Return the [X, Y] coordinate for the center point of the cell that contains the specified text.  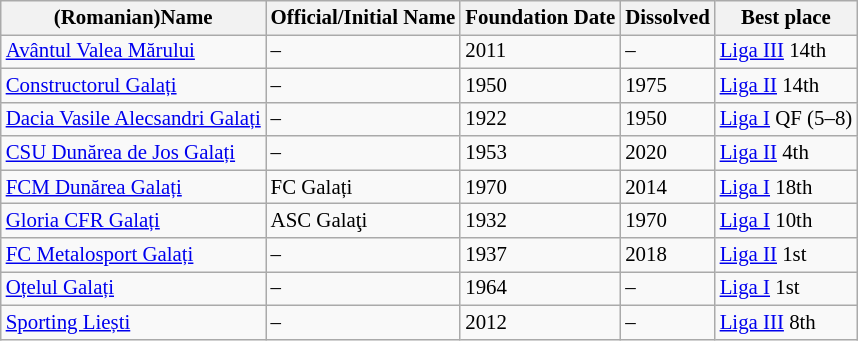
2020 [667, 153]
Foundation Date [540, 18]
Constructorul Galați [134, 85]
Liga I 1st [786, 288]
1975 [667, 85]
Gloria CFR Galați [134, 221]
2011 [540, 51]
FCM Dunărea Galați [134, 187]
Best place [786, 18]
Liga III 8th [786, 322]
ASC Galaţi [364, 221]
Liga I QF (5–8) [786, 119]
1932 [540, 221]
(Romanian)Name [134, 18]
FC Metalosport Galați [134, 255]
Liga I 18th [786, 187]
Liga III 14th [786, 51]
2014 [667, 187]
1922 [540, 119]
1937 [540, 255]
Liga II 4th [786, 153]
Dacia Vasile Alecsandri Galați [134, 119]
CSU Dunărea de Jos Galați [134, 153]
Avântul Valea Mărului [134, 51]
Dissolved [667, 18]
Official/Initial Name [364, 18]
2012 [540, 322]
FC Galați [364, 187]
Oțelul Galați [134, 288]
Liga II 14th [786, 85]
2018 [667, 255]
Liga II 1st [786, 255]
1953 [540, 153]
Sporting Liești [134, 322]
Liga I 10th [786, 221]
1964 [540, 288]
